Extract the (X, Y) coordinate from the center of the cell holding the provided text.  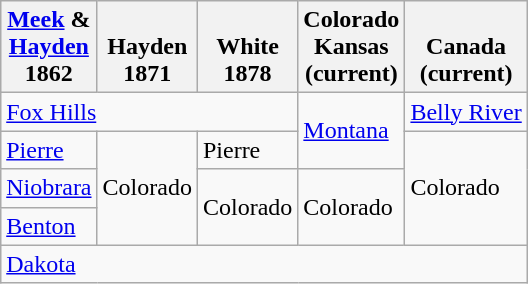
Meek &Hayden1862 (49, 47)
Niobrara (49, 188)
Dakota (264, 264)
Belly River (466, 112)
Hayden1871 (147, 47)
ColoradoKansas(current) (352, 47)
Benton (49, 226)
Fox Hills (150, 112)
White1878 (247, 47)
Canada(current) (466, 47)
Montana (352, 131)
